Identify which cell holds the provided text, then report its (X, Y) central coordinate. 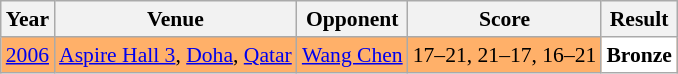
Wang Chen (352, 55)
Aspire Hall 3, Doha, Qatar (176, 55)
Year (28, 19)
17–21, 21–17, 16–21 (505, 55)
2006 (28, 55)
Result (639, 19)
Bronze (639, 55)
Opponent (352, 19)
Venue (176, 19)
Score (505, 19)
